Capture the cell that displays the provided text and extract its (X, Y) central coordinate. 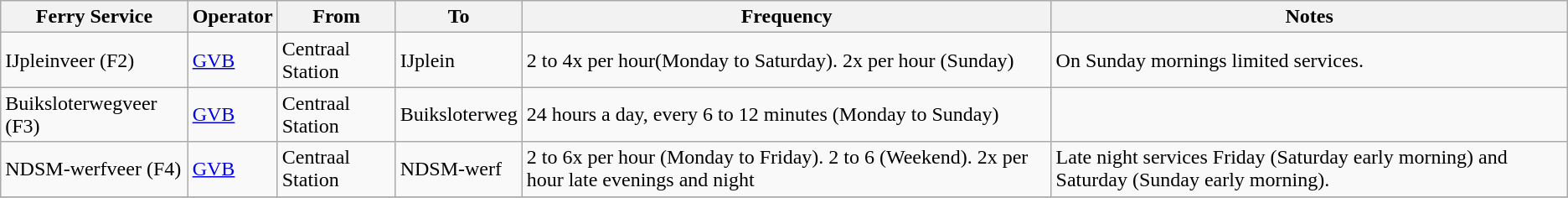
2 to 6x per hour (Monday to Friday). 2 to 6 (Weekend). 2x per hour late evenings and night (787, 169)
Notes (1309, 17)
From (337, 17)
Frequency (787, 17)
NDSM-werf (459, 169)
Buiksloterweg (459, 114)
IJplein (459, 60)
IJpleinveer (F2) (94, 60)
On Sunday mornings limited services. (1309, 60)
24 hours a day, every 6 to 12 minutes (Monday to Sunday) (787, 114)
Operator (233, 17)
Ferry Service (94, 17)
2 to 4x per hour(Monday to Saturday). 2x per hour (Sunday) (787, 60)
NDSM-werfveer (F4) (94, 169)
Buiksloterwegveer (F3) (94, 114)
To (459, 17)
Late night services Friday (Saturday early morning) and Saturday (Sunday early morning). (1309, 169)
